Search for the cell housing the specified text and yield its [X, Y] center coordinate. 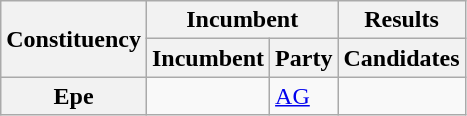
Party [304, 58]
Results [402, 20]
AG [304, 96]
Candidates [402, 58]
Constituency [74, 39]
Epe [74, 96]
